Identify which cell holds the provided text, then report its [X, Y] central coordinate. 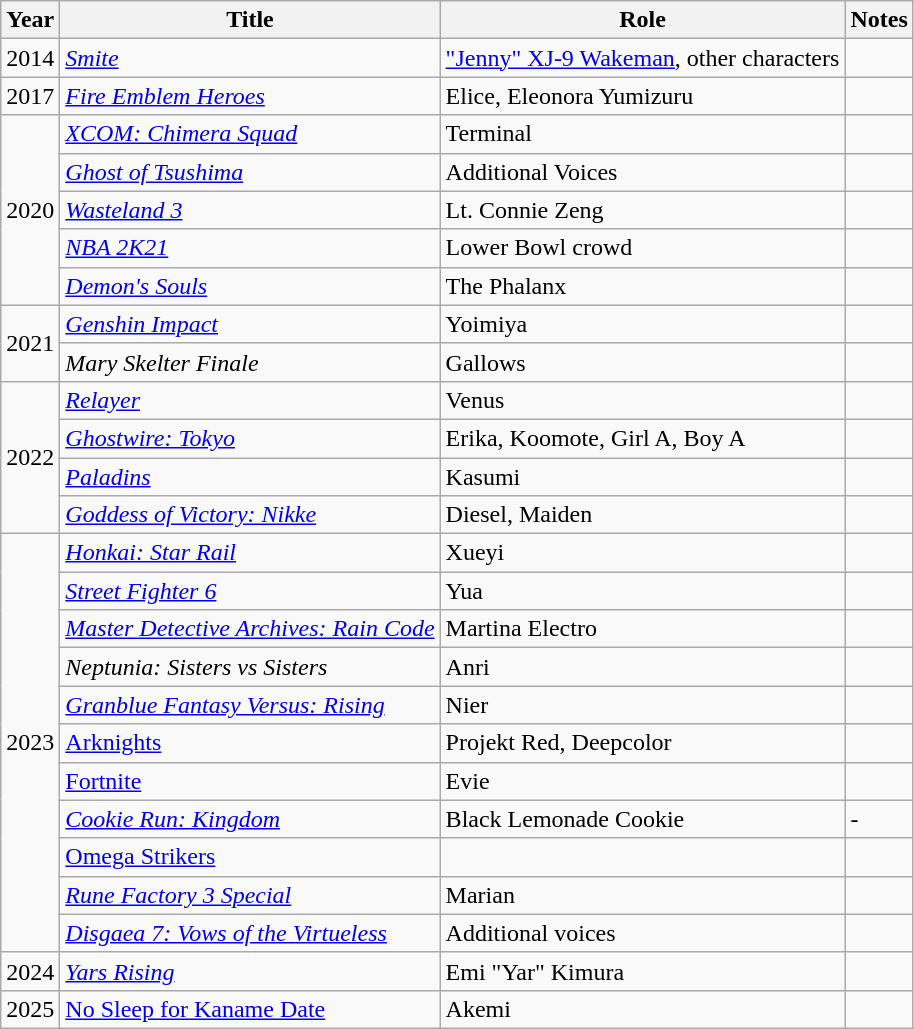
Elice, Eleonora Yumizuru [642, 96]
Evie [642, 781]
Kasumi [642, 477]
Fortnite [250, 781]
- [879, 819]
Erika, Koomote, Girl A, Boy A [642, 438]
Master Detective Archives: Rain Code [250, 629]
2023 [30, 744]
Terminal [642, 134]
Ghostwire: Tokyo [250, 438]
Paladins [250, 477]
Venus [642, 400]
Gallows [642, 362]
2020 [30, 210]
Akemi [642, 1009]
"Jenny" XJ-9 Wakeman, other characters [642, 58]
Lower Bowl crowd [642, 248]
NBA 2K21 [250, 248]
Relayer [250, 400]
Demon's Souls [250, 286]
Arknights [250, 743]
2014 [30, 58]
Black Lemonade Cookie [642, 819]
The Phalanx [642, 286]
Additional voices [642, 933]
2022 [30, 457]
Year [30, 20]
2017 [30, 96]
Title [250, 20]
Emi "Yar" Kimura [642, 971]
Neptunia: Sisters vs Sisters [250, 667]
Cookie Run: Kingdom [250, 819]
Nier [642, 705]
Fire Emblem Heroes [250, 96]
Ghost of Tsushima [250, 172]
Martina Electro [642, 629]
Smite [250, 58]
2024 [30, 971]
2025 [30, 1009]
Yars Rising [250, 971]
Genshin Impact [250, 324]
Disgaea 7: Vows of the Virtueless [250, 933]
2021 [30, 343]
XCOM: Chimera Squad [250, 134]
Wasteland 3 [250, 210]
Lt. Connie Zeng [642, 210]
Projekt Red, Deepcolor [642, 743]
Role [642, 20]
Omega Strikers [250, 857]
Granblue Fantasy Versus: Rising [250, 705]
Xueyi [642, 553]
Diesel, Maiden [642, 515]
No Sleep for Kaname Date [250, 1009]
Additional Voices [642, 172]
Goddess of Victory: Nikke [250, 515]
Mary Skelter Finale [250, 362]
Yua [642, 591]
Honkai: Star Rail [250, 553]
Rune Factory 3 Special [250, 895]
Street Fighter 6 [250, 591]
Anri [642, 667]
Notes [879, 20]
Yoimiya [642, 324]
Marian [642, 895]
